Locate the cell with the specified text and output its (x, y) center coordinate. 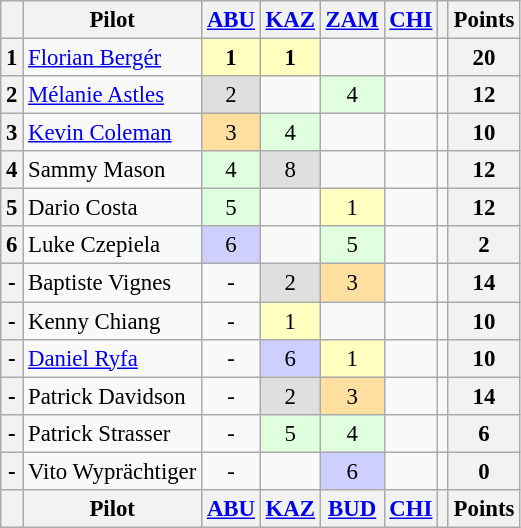
20 (484, 58)
8 (290, 170)
ZAM (352, 20)
Florian Bergér (112, 58)
Baptiste Vignes (112, 283)
Sammy Mason (112, 170)
Dario Costa (112, 208)
Patrick Strasser (112, 433)
Kevin Coleman (112, 133)
Patrick Davidson (112, 396)
Vito Wyprächtiger (112, 471)
0 (484, 471)
Luke Czepiela (112, 245)
BUD (352, 509)
Mélanie Astles (112, 95)
Daniel Ryfa (112, 358)
Kenny Chiang (112, 321)
